Locate the cell with the specified text and output its [X, Y] center coordinate. 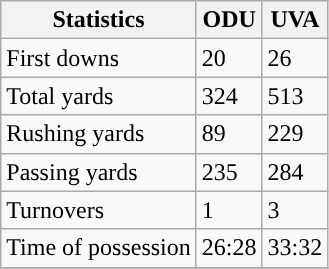
Time of possession [99, 248]
26 [295, 58]
Total yards [99, 96]
20 [229, 58]
Passing yards [99, 172]
33:32 [295, 248]
229 [295, 134]
Statistics [99, 20]
235 [229, 172]
26:28 [229, 248]
324 [229, 96]
284 [295, 172]
Rushing yards [99, 134]
Turnovers [99, 210]
UVA [295, 20]
3 [295, 210]
89 [229, 134]
513 [295, 96]
1 [229, 210]
ODU [229, 20]
First downs [99, 58]
